Search for the cell housing the specified text and yield its (x, y) center coordinate. 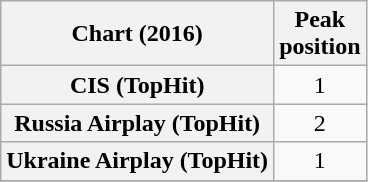
2 (320, 123)
Peakposition (320, 34)
Russia Airplay (TopHit) (138, 123)
CIS (TopHit) (138, 85)
Chart (2016) (138, 34)
Ukraine Airplay (TopHit) (138, 161)
